Pinpoint the cell where the given text exists, returning its (X, Y) midpoint coordinate. 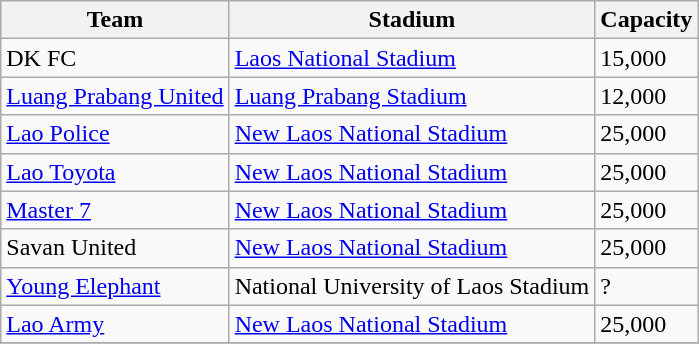
Capacity (646, 20)
Young Elephant (115, 286)
National University of Laos Stadium (412, 286)
Luang Prabang United (115, 96)
Savan United (115, 248)
Lao Toyota (115, 172)
Lao Police (115, 134)
Luang Prabang Stadium (412, 96)
? (646, 286)
Lao Army (115, 324)
Team (115, 20)
15,000 (646, 58)
Stadium (412, 20)
12,000 (646, 96)
Laos National Stadium (412, 58)
Master 7 (115, 210)
DK FC (115, 58)
